Return the (x, y) coordinate for the center point of the cell that contains the specified text.  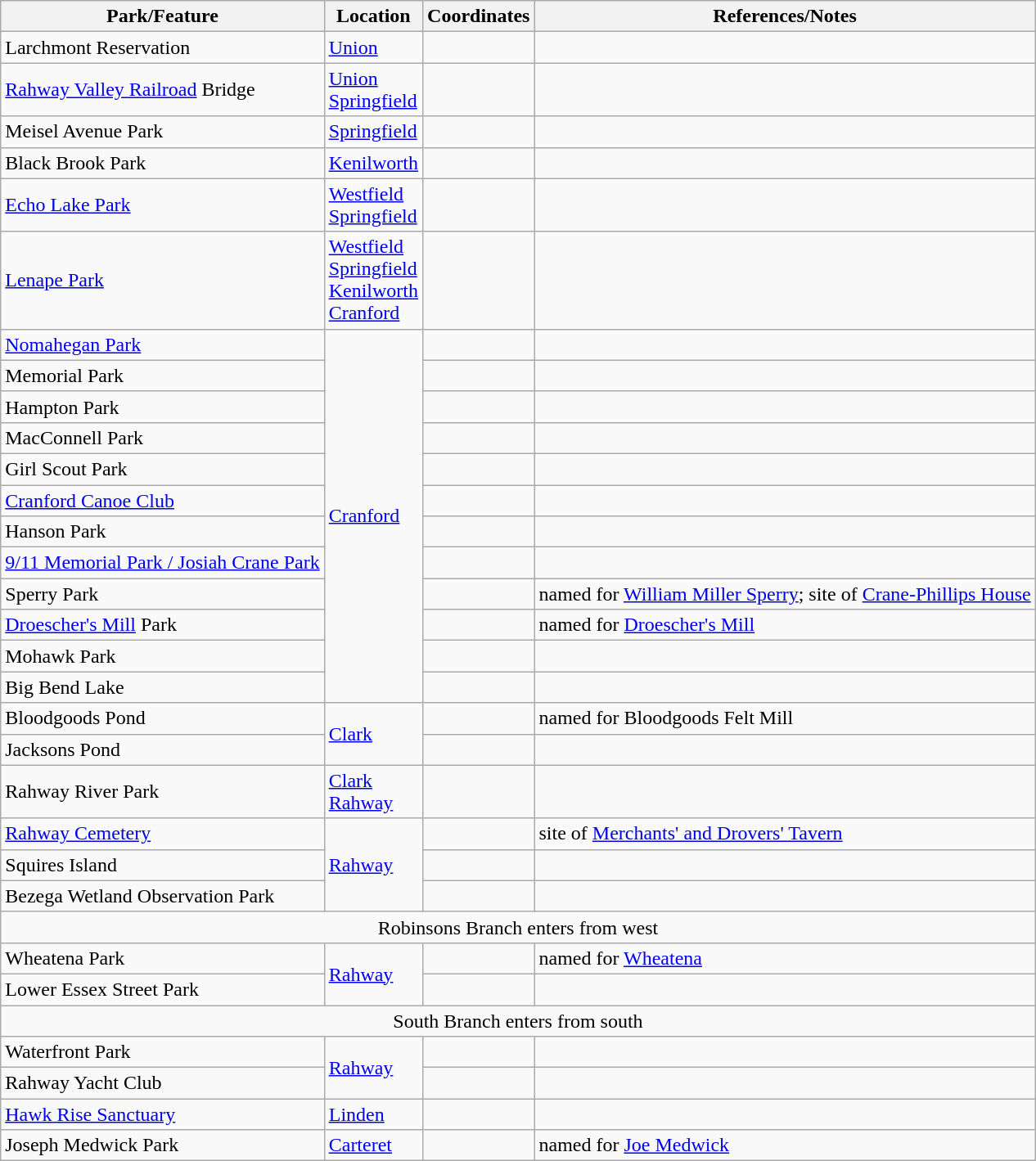
Park/Feature (162, 16)
Hanson Park (162, 532)
Jacksons Pond (162, 749)
Memorial Park (162, 376)
Cranford (373, 515)
Lenape Park (162, 280)
Kenilworth (373, 163)
ClarkRahway (373, 792)
Hawk Rise Sanctuary (162, 1114)
Mohawk Park (162, 656)
Rahway Valley Railroad Bridge (162, 90)
Bezega Wetland Observation Park (162, 896)
Rahway River Park (162, 792)
WestfieldSpringfieldKenilworthCranford (373, 280)
Linden (373, 1114)
9/11 Memorial Park / Josiah Crane Park (162, 563)
Cranford Canoe Club (162, 500)
WestfieldSpringfield (373, 205)
Wheatena Park (162, 958)
named for Wheatena (785, 958)
Echo Lake Park (162, 205)
Rahway Cemetery (162, 834)
South Branch enters from south (518, 1020)
Big Bend Lake (162, 687)
UnionSpringfield (373, 90)
Robinsons Branch enters from west (518, 927)
Clark (373, 734)
Hampton Park (162, 407)
named for Droescher's Mill (785, 625)
named for William Miller Sperry; site of Crane-Phillips House (785, 594)
Coordinates (479, 16)
Squires Island (162, 865)
Sperry Park (162, 594)
Black Brook Park (162, 163)
Joseph Medwick Park (162, 1145)
site of Merchants' and Drovers' Tavern (785, 834)
Location (373, 16)
MacConnell Park (162, 438)
Bloodgoods Pond (162, 718)
Springfield (373, 132)
Nomahegan Park (162, 344)
Lower Essex Street Park (162, 989)
Waterfront Park (162, 1052)
Rahway Yacht Club (162, 1083)
Union (373, 47)
named for Bloodgoods Felt Mill (785, 718)
named for Joe Medwick (785, 1145)
Meisel Avenue Park (162, 132)
Larchmont Reservation (162, 47)
Droescher's Mill Park (162, 625)
Girl Scout Park (162, 469)
References/Notes (785, 16)
Carteret (373, 1145)
